Return the [x, y] coordinate for the center point of the cell that contains the specified text.  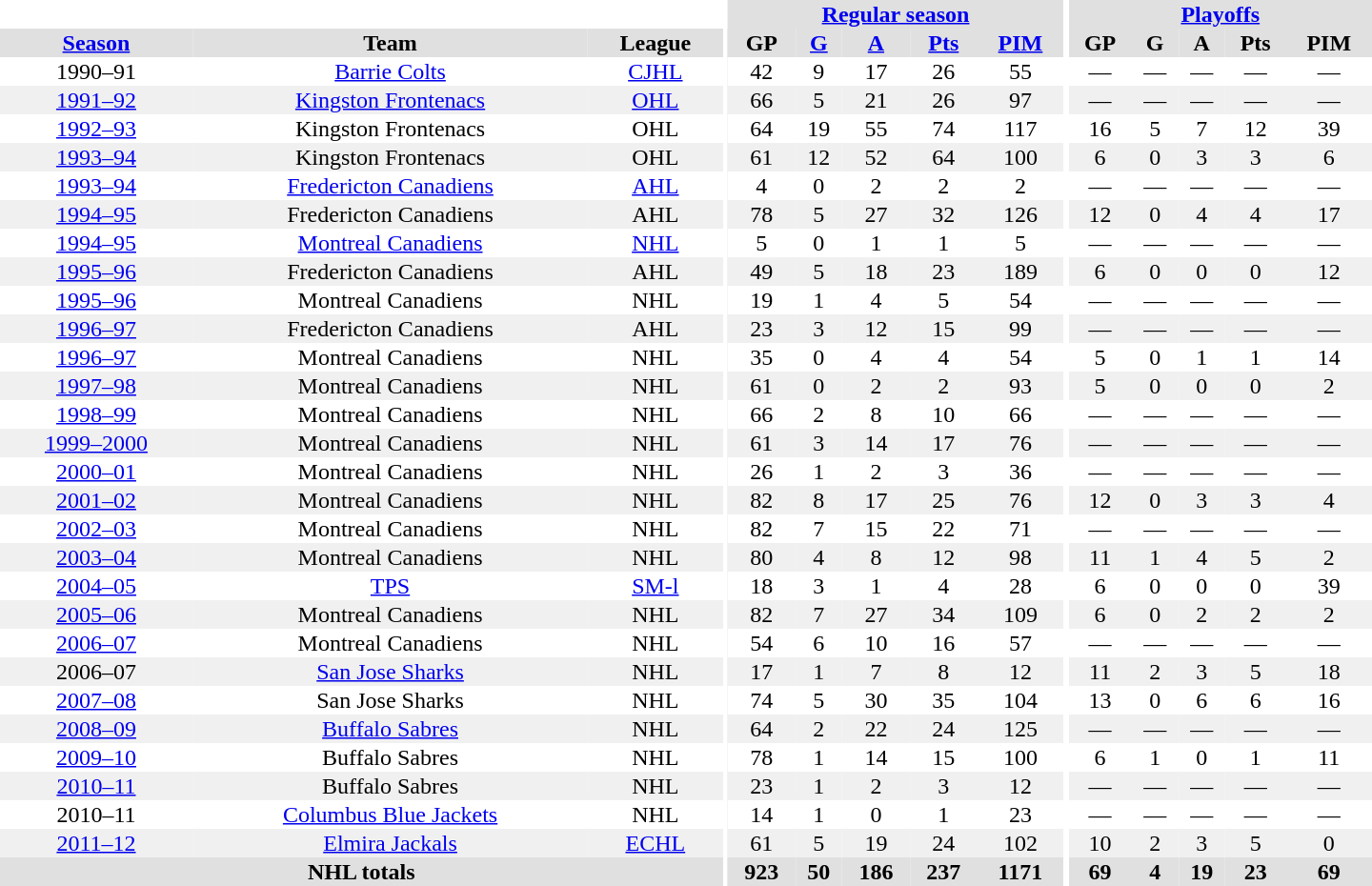
1171 [1020, 872]
80 [762, 557]
TPS [391, 586]
1991–92 [96, 100]
Regular season [896, 14]
97 [1020, 100]
2008–09 [96, 729]
923 [762, 872]
Barrie Colts [391, 71]
42 [762, 71]
1992–93 [96, 129]
ECHL [656, 843]
126 [1020, 214]
32 [943, 214]
28 [1020, 586]
34 [943, 614]
9 [819, 71]
30 [877, 700]
Columbus Blue Jackets [391, 815]
99 [1020, 329]
125 [1020, 729]
49 [762, 272]
189 [1020, 272]
2003–04 [96, 557]
117 [1020, 129]
13 [1100, 700]
2001–02 [96, 500]
93 [1020, 386]
237 [943, 872]
League [656, 43]
1998–99 [96, 414]
2011–12 [96, 843]
Team [391, 43]
Playoffs [1221, 14]
104 [1020, 700]
2007–08 [96, 700]
52 [877, 157]
25 [943, 500]
1999–2000 [96, 443]
102 [1020, 843]
50 [819, 872]
36 [1020, 472]
21 [877, 100]
1990–91 [96, 71]
Season [96, 43]
SM-l [656, 586]
NHL totals [361, 872]
1997–98 [96, 386]
2005–06 [96, 614]
71 [1020, 529]
2002–03 [96, 529]
109 [1020, 614]
2009–10 [96, 757]
186 [877, 872]
98 [1020, 557]
CJHL [656, 71]
Elmira Jackals [391, 843]
57 [1020, 643]
2000–01 [96, 472]
2004–05 [96, 586]
